Extract the [X, Y] coordinate from the center of the cell holding the provided text.  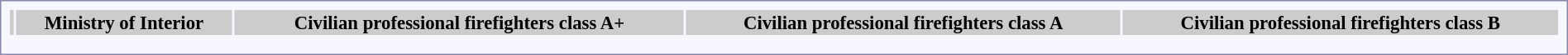
Civilian professional firefighters class A [903, 22]
Civilian professional firefighters class A+ [460, 22]
Ministry of Interior [124, 22]
Civilian professional firefighters class B [1340, 22]
